Return (X, Y) of the center of cell containing provided text 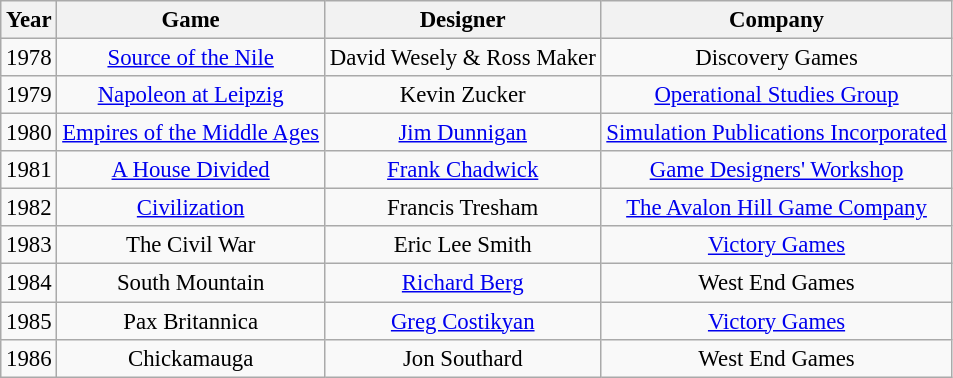
Jon Southard (462, 358)
Chickamauga (190, 358)
1986 (29, 358)
1984 (29, 283)
Simulation Publications Incorporated (776, 133)
David Wesely & Ross Maker (462, 58)
Civilization (190, 208)
Year (29, 20)
The Civil War (190, 245)
Pax Britannica (190, 321)
1978 (29, 58)
1981 (29, 170)
Empires of the Middle Ages (190, 133)
1980 (29, 133)
Discovery Games (776, 58)
Operational Studies Group (776, 95)
The Avalon Hill Game Company (776, 208)
1979 (29, 95)
1982 (29, 208)
Designer (462, 20)
Company (776, 20)
Frank Chadwick (462, 170)
Napoleon at Leipzig (190, 95)
1985 (29, 321)
Francis Tresham (462, 208)
Game (190, 20)
Jim Dunnigan (462, 133)
A House Divided (190, 170)
1983 (29, 245)
Greg Costikyan (462, 321)
Eric Lee Smith (462, 245)
Game Designers' Workshop (776, 170)
Richard Berg (462, 283)
Source of the Nile (190, 58)
Kevin Zucker (462, 95)
South Mountain (190, 283)
